Detect which cell encompasses the target text, then output its [X, Y] center coordinate. 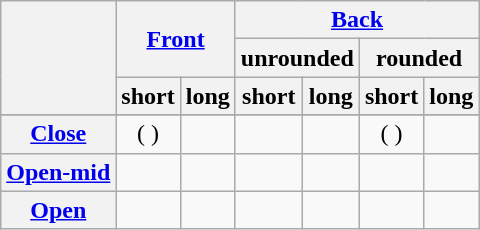
Open-mid [58, 172]
Back [357, 20]
unrounded [297, 58]
Close [58, 134]
Front [176, 39]
Open [58, 210]
rounded [418, 58]
